Locate the cell with the specified text and output its [x, y] center coordinate. 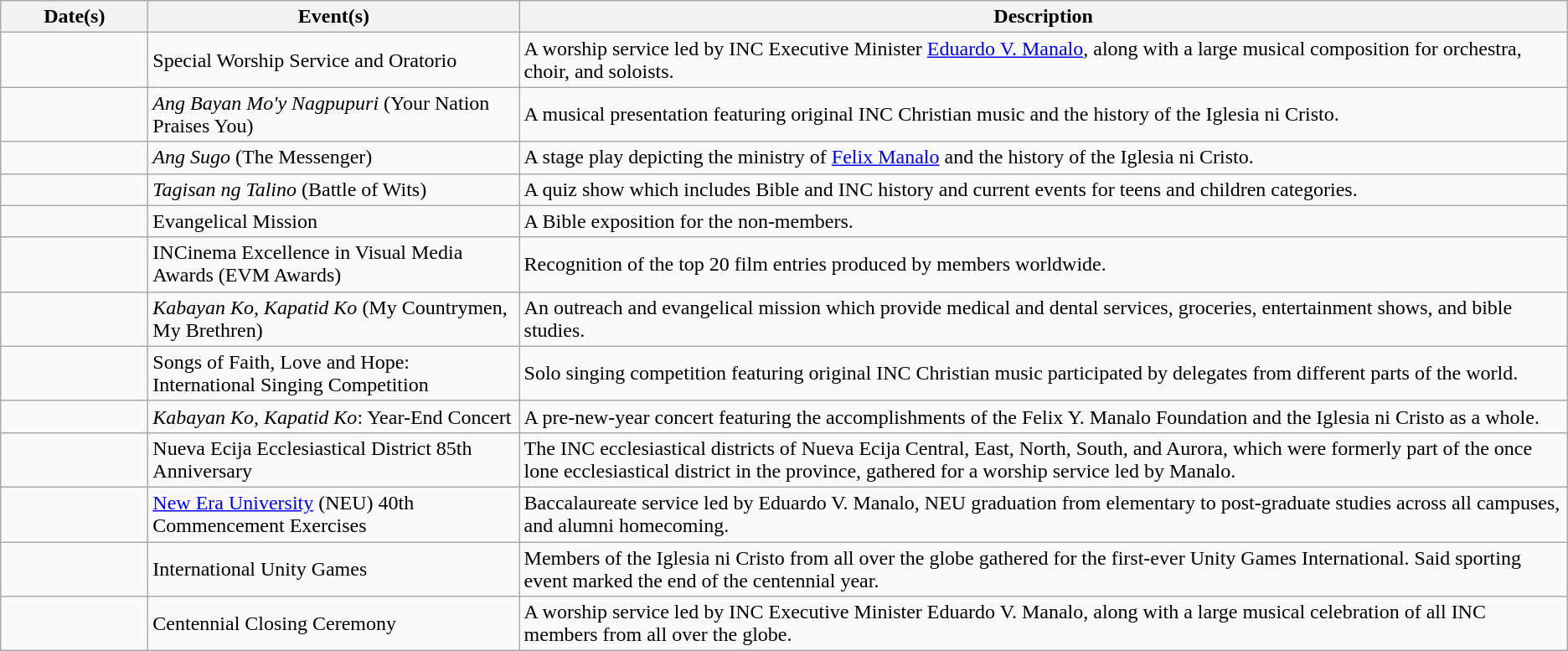
Description [1044, 17]
International Unity Games [333, 568]
Kabayan Ko, Kapatid Ko: Year-End Concert [333, 416]
Tagisan ng Talino (Battle of Wits) [333, 189]
An outreach and evangelical mission which provide medical and dental services, groceries, entertainment shows, and bible studies. [1044, 318]
Special Worship Service and Oratorio [333, 60]
Kabayan Ko, Kapatid Ko (My Countrymen, My Brethren) [333, 318]
A Bible exposition for the non-members. [1044, 221]
Baccalaureate service led by Eduardo V. Manalo, NEU graduation from elementary to post-graduate studies across all campuses, and alumni homecoming. [1044, 514]
A quiz show which includes Bible and INC history and current events for teens and children categories. [1044, 189]
New Era University (NEU) 40th Commencement Exercises [333, 514]
Centennial Closing Ceremony [333, 623]
Ang Bayan Mo'y Nagpupuri (Your Nation Praises You) [333, 114]
A worship service led by INC Executive Minister Eduardo V. Manalo, along with a large musical composition for orchestra, choir, and soloists. [1044, 60]
Recognition of the top 20 film entries produced by members worldwide. [1044, 265]
A pre-new-year concert featuring the accomplishments of the Felix Y. Manalo Foundation and the Iglesia ni Cristo as a whole. [1044, 416]
Nueva Ecija Ecclesiastical District 85th Anniversary [333, 459]
Songs of Faith, Love and Hope: International Singing Competition [333, 374]
A stage play depicting the ministry of Felix Manalo and the history of the Iglesia ni Cristo. [1044, 158]
Evangelical Mission [333, 221]
Solo singing competition featuring original INC Christian music participated by delegates from different parts of the world. [1044, 374]
INCinema Excellence in Visual Media Awards (EVM Awards) [333, 265]
A worship service led by INC Executive Minister Eduardo V. Manalo, along with a large musical celebration of all INC members from all over the globe. [1044, 623]
Event(s) [333, 17]
A musical presentation featuring original INC Christian music and the history of the Iglesia ni Cristo. [1044, 114]
Date(s) [75, 17]
Ang Sugo (The Messenger) [333, 158]
